Return the [x, y] coordinate for the center point of the cell that contains the specified text.  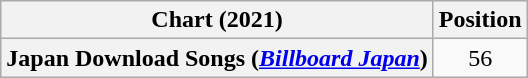
Chart (2021) [218, 20]
Position [480, 20]
56 [480, 58]
Japan Download Songs (Billboard Japan) [218, 58]
